From the cell containing the given text, extract its center point as [x, y] coordinate. 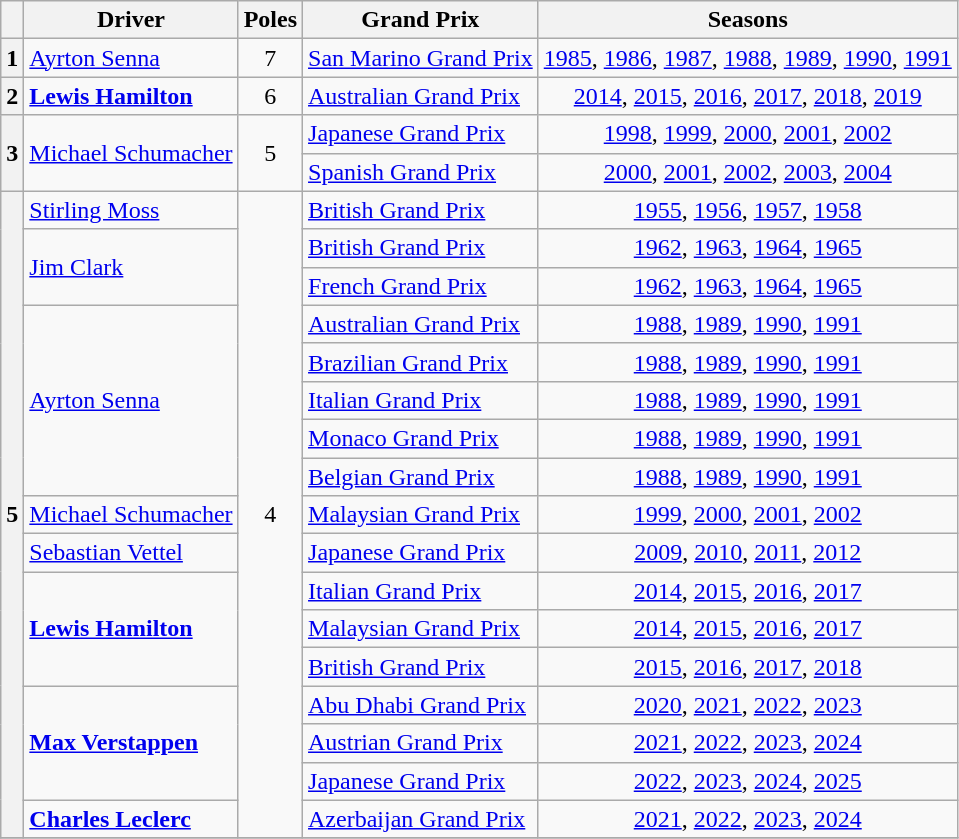
Poles [270, 20]
2000, 2001, 2002, 2003, 2004 [748, 172]
Azerbaijan Grand Prix [421, 819]
Charles Leclerc [131, 819]
Grand Prix [421, 20]
3 [12, 153]
Austrian Grand Prix [421, 743]
Brazilian Grand Prix [421, 362]
Belgian Grand Prix [421, 477]
1998, 1999, 2000, 2001, 2002 [748, 134]
1955, 1956, 1957, 1958 [748, 210]
Monaco Grand Prix [421, 438]
2020, 2021, 2022, 2023 [748, 705]
2014, 2015, 2016, 2017, 2018, 2019 [748, 96]
Sebastian Vettel [131, 553]
Abu Dhabi Grand Prix [421, 705]
4 [270, 514]
2015, 2016, 2017, 2018 [748, 667]
Max Verstappen [131, 743]
Stirling Moss [131, 210]
1985, 1986, 1987, 1988, 1989, 1990, 1991 [748, 58]
Jim Clark [131, 267]
2 [12, 96]
Spanish Grand Prix [421, 172]
6 [270, 96]
1 [12, 58]
1999, 2000, 2001, 2002 [748, 515]
San Marino Grand Prix [421, 58]
Seasons [748, 20]
Driver [131, 20]
2022, 2023, 2024, 2025 [748, 781]
French Grand Prix [421, 286]
2009, 2010, 2011, 2012 [748, 553]
7 [270, 58]
